Provide the [X, Y] coordinate of the cell's center where the given text is located.  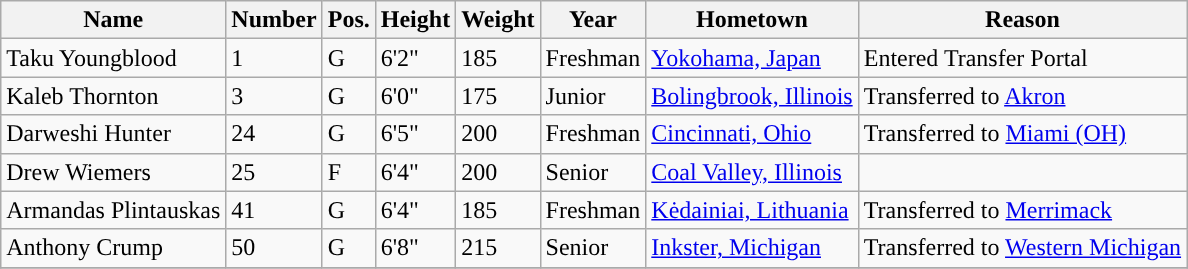
6'8" [415, 248]
6'0" [415, 96]
Junior [593, 96]
Weight [498, 20]
Yokohama, Japan [752, 58]
215 [498, 248]
Transferred to Merrimack [1022, 210]
Drew Wiemers [114, 172]
50 [274, 248]
Transferred to Akron [1022, 96]
Reason [1022, 20]
6'5" [415, 134]
Taku Youngblood [114, 58]
Armandas Plintauskas [114, 210]
Transferred to Western Michigan [1022, 248]
Cincinnati, Ohio [752, 134]
Number [274, 20]
Hometown [752, 20]
3 [274, 96]
175 [498, 96]
Name [114, 20]
Coal Valley, Illinois [752, 172]
Height [415, 20]
Entered Transfer Portal [1022, 58]
25 [274, 172]
Kaleb Thornton [114, 96]
1 [274, 58]
Year [593, 20]
Pos. [348, 20]
Anthony Crump [114, 248]
Kėdainiai, Lithuania [752, 210]
F [348, 172]
Inkster, Michigan [752, 248]
Transferred to Miami (OH) [1022, 134]
6'2" [415, 58]
24 [274, 134]
Darweshi Hunter [114, 134]
41 [274, 210]
Bolingbrook, Illinois [752, 96]
